Identify which cell holds the provided text, then report its [X, Y] central coordinate. 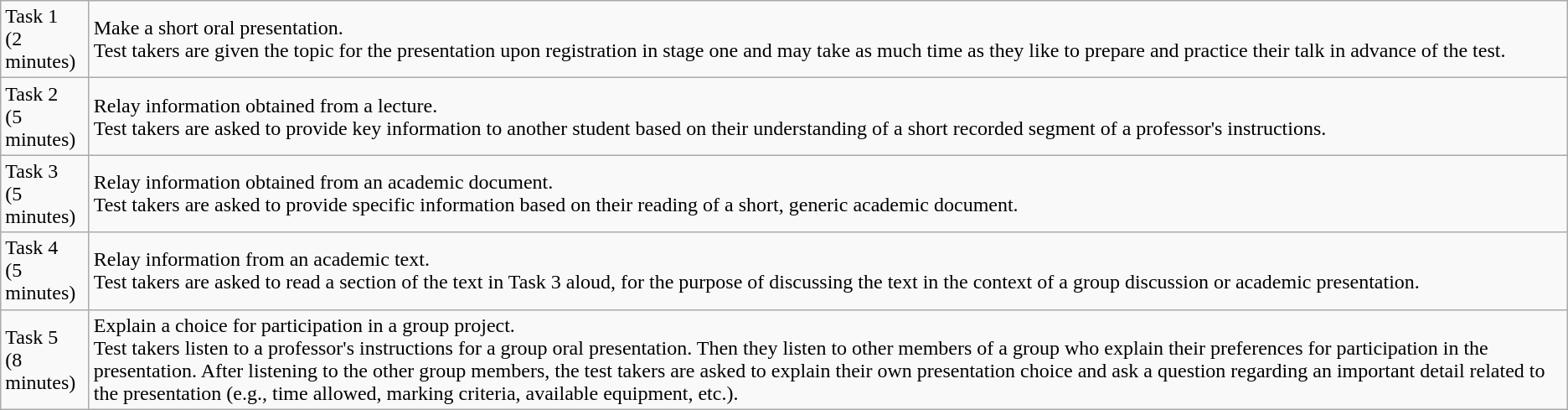
Task 1(2 minutes) [45, 39]
Task 5(8 minutes) [45, 359]
Task 2(5 minutes) [45, 117]
Task 4(5 minutes) [45, 271]
Task 3(5 minutes) [45, 194]
